From the cell containing the given text, extract its center point as (x, y) coordinate. 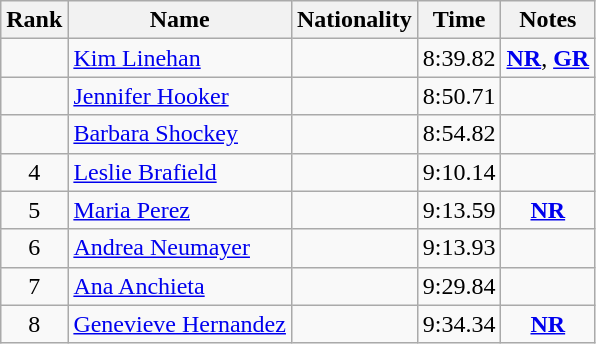
Name (180, 20)
5 (34, 210)
9:34.34 (459, 324)
8 (34, 324)
Notes (548, 20)
6 (34, 248)
Barbara Shockey (180, 134)
9:29.84 (459, 286)
4 (34, 172)
Leslie Brafield (180, 172)
Maria Perez (180, 210)
NR, GR (548, 58)
8:50.71 (459, 96)
9:13.59 (459, 210)
9:10.14 (459, 172)
Rank (34, 20)
Jennifer Hooker (180, 96)
Ana Anchieta (180, 286)
Kim Linehan (180, 58)
Time (459, 20)
8:54.82 (459, 134)
Andrea Neumayer (180, 248)
8:39.82 (459, 58)
Genevieve Hernandez (180, 324)
9:13.93 (459, 248)
Nationality (354, 20)
7 (34, 286)
